From the cell containing the given text, extract its center point as [X, Y] coordinate. 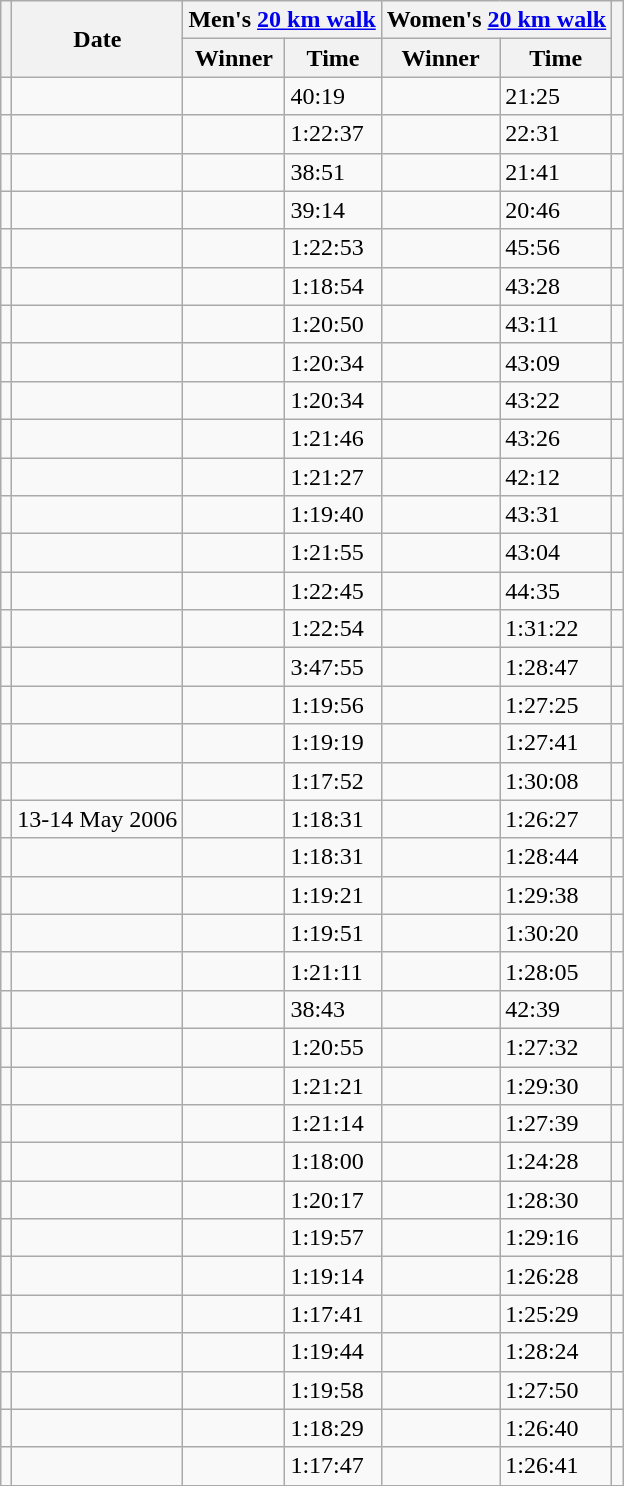
1:21:11 [333, 971]
43:22 [556, 400]
1:27:39 [556, 1124]
42:39 [556, 1009]
1:21:55 [333, 553]
1:29:30 [556, 1085]
1:17:41 [333, 1314]
1:26:40 [556, 1428]
1:28:05 [556, 971]
40:19 [333, 96]
22:31 [556, 134]
21:25 [556, 96]
1:19:56 [333, 705]
1:18:54 [333, 286]
1:19:14 [333, 1276]
1:28:47 [556, 667]
42:12 [556, 477]
1:19:40 [333, 515]
1:26:41 [556, 1466]
1:27:25 [556, 705]
43:26 [556, 438]
1:22:45 [333, 591]
43:09 [556, 362]
1:17:47 [333, 1466]
1:19:58 [333, 1390]
1:20:17 [333, 1200]
39:14 [333, 210]
1:26:28 [556, 1276]
1:27:41 [556, 743]
1:21:46 [333, 438]
Women's 20 km walk [496, 20]
21:41 [556, 172]
1:19:44 [333, 1352]
43:04 [556, 553]
1:18:00 [333, 1162]
38:43 [333, 1009]
13-14 May 2006 [98, 819]
1:29:38 [556, 895]
1:21:14 [333, 1124]
1:21:27 [333, 477]
Date [98, 39]
1:20:50 [333, 324]
43:28 [556, 286]
44:35 [556, 591]
1:30:08 [556, 781]
Men's 20 km walk [282, 20]
1:29:16 [556, 1238]
1:19:51 [333, 933]
1:22:37 [333, 134]
1:21:21 [333, 1085]
1:18:29 [333, 1428]
38:51 [333, 172]
1:24:28 [556, 1162]
43:11 [556, 324]
1:28:44 [556, 857]
20:46 [556, 210]
1:20:55 [333, 1047]
1:17:52 [333, 781]
45:56 [556, 248]
1:27:50 [556, 1390]
1:26:27 [556, 819]
1:19:19 [333, 743]
1:19:57 [333, 1238]
1:27:32 [556, 1047]
1:28:30 [556, 1200]
1:25:29 [556, 1314]
1:31:22 [556, 629]
43:31 [556, 515]
1:19:21 [333, 895]
1:30:20 [556, 933]
1:22:53 [333, 248]
1:22:54 [333, 629]
1:28:24 [556, 1352]
3:47:55 [333, 667]
